Pinpoint the cell where the given text exists, returning its [x, y] midpoint coordinate. 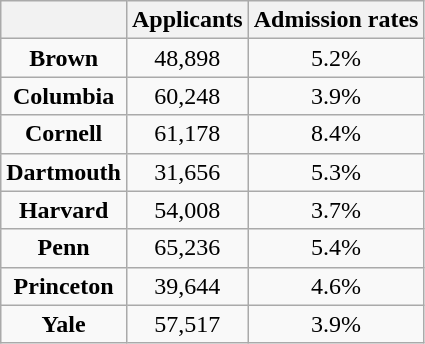
31,656 [187, 172]
8.4% [336, 134]
Brown [64, 58]
Princeton [64, 286]
60,248 [187, 96]
4.6% [336, 286]
Cornell [64, 134]
Columbia [64, 96]
Harvard [64, 210]
5.4% [336, 248]
61,178 [187, 134]
Dartmouth [64, 172]
57,517 [187, 324]
Admission rates [336, 20]
3.7% [336, 210]
5.2% [336, 58]
5.3% [336, 172]
65,236 [187, 248]
Applicants [187, 20]
48,898 [187, 58]
Penn [64, 248]
54,008 [187, 210]
39,644 [187, 286]
Yale [64, 324]
